Pinpoint the cell where the given text exists, returning its (x, y) midpoint coordinate. 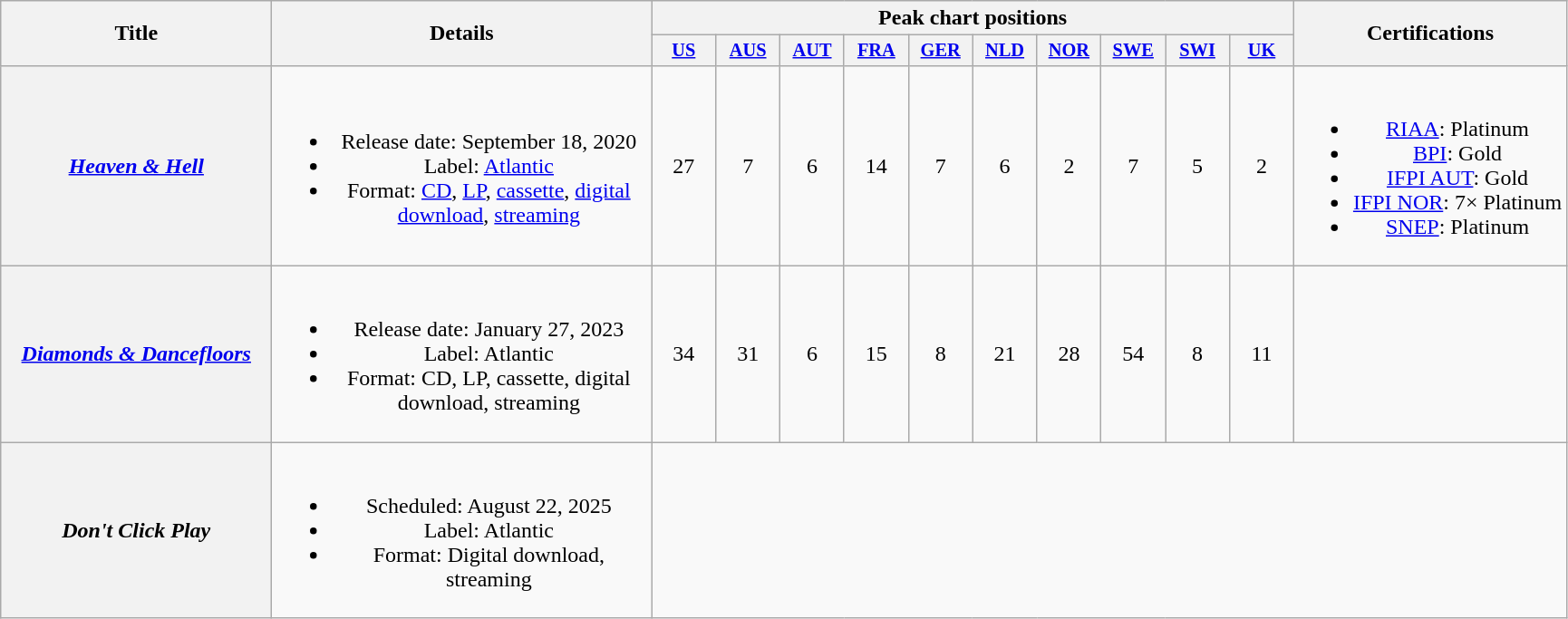
21 (1004, 354)
28 (1070, 354)
34 (683, 354)
US (683, 51)
Don't Click Play (136, 530)
27 (683, 165)
31 (749, 354)
SWE (1133, 51)
NOR (1070, 51)
Scheduled: August 22, 2025Label: AtlanticFormat: Digital download, streaming (462, 530)
Diamonds & Dancefloors (136, 354)
FRA (876, 51)
54 (1133, 354)
15 (876, 354)
AUS (749, 51)
Title (136, 34)
SWI (1198, 51)
UK (1262, 51)
14 (876, 165)
NLD (1004, 51)
Release date: January 27, 2023Label: AtlanticFormat: CD, LP, cassette, digital download, streaming (462, 354)
11 (1262, 354)
GER (941, 51)
Certifications (1430, 34)
Heaven & Hell (136, 165)
RIAA: PlatinumBPI: GoldIFPI AUT: GoldIFPI NOR: 7× PlatinumSNEP: Platinum (1430, 165)
5 (1198, 165)
Peak chart positions (973, 18)
Release date: September 18, 2020Label: AtlanticFormat: CD, LP, cassette, digital download, streaming (462, 165)
AUT (812, 51)
Details (462, 34)
